Find where the given text appears and provide that cell's center as (x, y) coordinate. 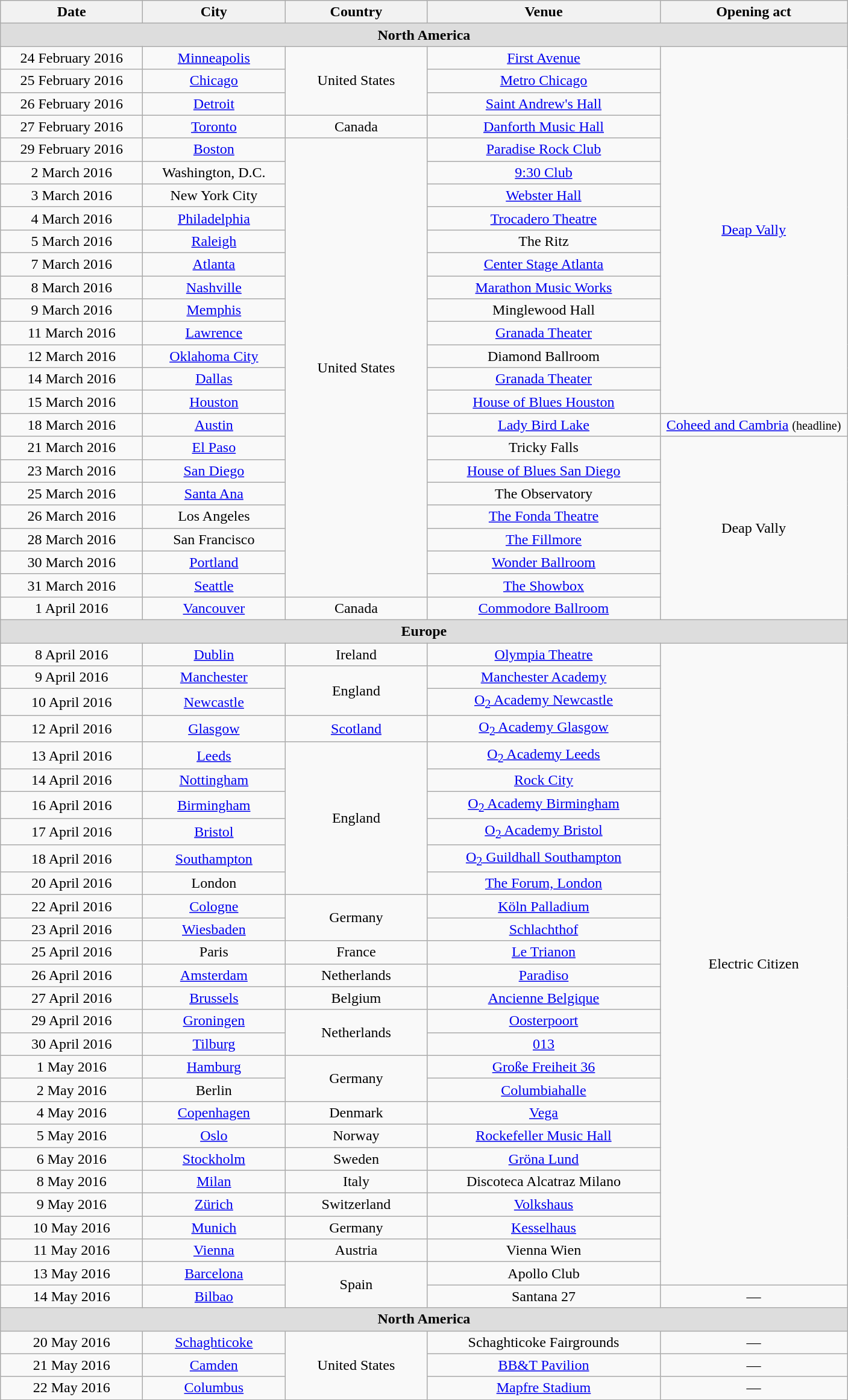
Austin (214, 425)
14 April 2016 (72, 780)
Nottingham (214, 780)
26 April 2016 (72, 975)
Tilburg (214, 1044)
Santana 27 (544, 1296)
Cologne (214, 906)
O2 Guildhall Southampton (544, 858)
Switzerland (356, 1205)
San Francisco (214, 539)
Seattle (214, 585)
The Observatory (544, 494)
Mapfre Stadium (544, 1388)
Electric Citizen (753, 963)
Spain (356, 1285)
21 March 2016 (72, 448)
O2 Academy Newcastle (544, 702)
Apollo Club (544, 1273)
Glasgow (214, 729)
Kesselhaus (544, 1228)
Philadelphia (214, 218)
Paris (214, 952)
O2 Academy Glasgow (544, 729)
Zürich (214, 1205)
Portland (214, 562)
26 February 2016 (72, 104)
The Showbox (544, 585)
30 March 2016 (72, 562)
Columbiahalle (544, 1090)
6 May 2016 (72, 1159)
22 April 2016 (72, 906)
24 February 2016 (72, 58)
Trocadero Theatre (544, 218)
29 February 2016 (72, 149)
9 March 2016 (72, 310)
Columbus (214, 1388)
Danforth Music Hall (544, 127)
The Fonda Theatre (544, 516)
Houston (214, 402)
25 April 2016 (72, 952)
Lawrence (214, 333)
Le Trianon (544, 952)
Groningen (214, 1021)
Atlanta (214, 264)
Bilbao (214, 1296)
9:30 Club (544, 172)
013 (544, 1044)
San Diego (214, 471)
Commodore Ballroom (544, 608)
Rockefeller Music Hall (544, 1135)
The Ritz (544, 241)
The Forum, London (544, 884)
El Paso (214, 448)
Volkshaus (544, 1205)
Barcelona (214, 1273)
10 May 2016 (72, 1228)
26 March 2016 (72, 516)
Oslo (214, 1135)
O2 Academy Leeds (544, 755)
Europe (424, 631)
Minglewood Hall (544, 310)
London (214, 884)
8 May 2016 (72, 1182)
Minneapolis (214, 58)
1 April 2016 (72, 608)
5 March 2016 (72, 241)
8 April 2016 (72, 654)
20 May 2016 (72, 1342)
1 May 2016 (72, 1067)
22 May 2016 (72, 1388)
10 April 2016 (72, 702)
Vienna (214, 1251)
Oklahoma City (214, 356)
Camden (214, 1365)
Amsterdam (214, 975)
Denmark (356, 1113)
Italy (356, 1182)
25 February 2016 (72, 81)
Ancienne Belgique (544, 998)
8 March 2016 (72, 287)
Copenhagen (214, 1113)
Los Angeles (214, 516)
12 March 2016 (72, 356)
Center Stage Atlanta (544, 264)
O2 Academy Bristol (544, 832)
Vega (544, 1113)
The Fillmore (544, 539)
Memphis (214, 310)
28 March 2016 (72, 539)
Sweden (356, 1159)
Norway (356, 1135)
Detroit (214, 104)
18 March 2016 (72, 425)
Venue (544, 12)
First Avenue (544, 58)
27 February 2016 (72, 127)
Raleigh (214, 241)
Webster Hall (544, 195)
Wiesbaden (214, 929)
Berlin (214, 1090)
13 May 2016 (72, 1273)
14 May 2016 (72, 1296)
Lady Bird Lake (544, 425)
18 April 2016 (72, 858)
Tricky Falls (544, 448)
Schaghticoke Fairgrounds (544, 1342)
Schlachthof (544, 929)
Boston (214, 149)
Diamond Ballroom (544, 356)
Chicago (214, 81)
3 March 2016 (72, 195)
4 March 2016 (72, 218)
New York City (214, 195)
Köln Palladium (544, 906)
Schaghticoke (214, 1342)
Leeds (214, 755)
Opening act (753, 12)
Metro Chicago (544, 81)
5 May 2016 (72, 1135)
Vancouver (214, 608)
Belgium (356, 998)
Munich (214, 1228)
15 March 2016 (72, 402)
2 May 2016 (72, 1090)
Washington, D.C. (214, 172)
House of Blues San Diego (544, 471)
17 April 2016 (72, 832)
25 March 2016 (72, 494)
Toronto (214, 127)
Marathon Music Works (544, 287)
Manchester Academy (544, 677)
Birmingham (214, 805)
21 May 2016 (72, 1365)
11 May 2016 (72, 1251)
16 April 2016 (72, 805)
Große Freiheit 36 (544, 1067)
Santa Ana (214, 494)
Paradiso (544, 975)
11 March 2016 (72, 333)
Country (356, 12)
Brussels (214, 998)
2 March 2016 (72, 172)
12 April 2016 (72, 729)
Coheed and Cambria (headline) (753, 425)
Milan (214, 1182)
Newcastle (214, 702)
23 March 2016 (72, 471)
Dallas (214, 379)
9 April 2016 (72, 677)
4 May 2016 (72, 1113)
Olympia Theatre (544, 654)
23 April 2016 (72, 929)
30 April 2016 (72, 1044)
Paradise Rock Club (544, 149)
Rock City (544, 780)
14 March 2016 (72, 379)
Discoteca Alcatraz Milano (544, 1182)
Dublin (214, 654)
Gröna Lund (544, 1159)
Date (72, 12)
Ireland (356, 654)
France (356, 952)
Wonder Ballroom (544, 562)
7 March 2016 (72, 264)
Hamburg (214, 1067)
House of Blues Houston (544, 402)
13 April 2016 (72, 755)
Austria (356, 1251)
Nashville (214, 287)
Saint Andrew's Hall (544, 104)
Manchester (214, 677)
Oosterpoort (544, 1021)
20 April 2016 (72, 884)
31 March 2016 (72, 585)
O2 Academy Birmingham (544, 805)
City (214, 12)
Southampton (214, 858)
Vienna Wien (544, 1251)
BB&T Pavilion (544, 1365)
27 April 2016 (72, 998)
Bristol (214, 832)
29 April 2016 (72, 1021)
Scotland (356, 729)
9 May 2016 (72, 1205)
Stockholm (214, 1159)
